Identify which cell holds the provided text, then report its (X, Y) central coordinate. 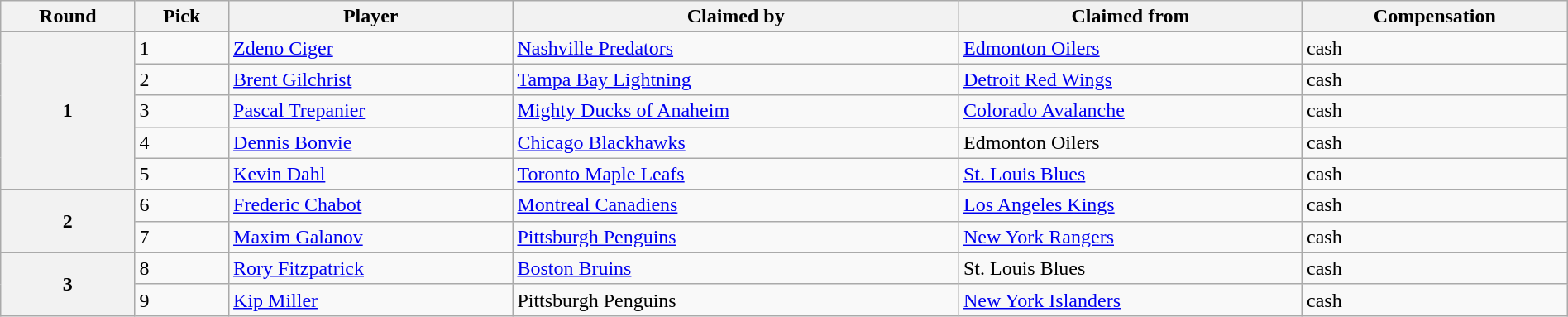
7 (182, 237)
Boston Bruins (736, 268)
Detroit Red Wings (1130, 79)
Colorado Avalanche (1130, 111)
5 (182, 174)
Nashville Predators (736, 48)
Frederic Chabot (370, 205)
New York Rangers (1130, 237)
Maxim Galanov (370, 237)
Pascal Trepanier (370, 111)
Compensation (1434, 17)
Chicago Blackhawks (736, 142)
Kevin Dahl (370, 174)
Mighty Ducks of Anaheim (736, 111)
Brent Gilchrist (370, 79)
Zdeno Ciger (370, 48)
4 (182, 142)
Los Angeles Kings (1130, 205)
Montreal Canadiens (736, 205)
8 (182, 268)
Dennis Bonvie (370, 142)
6 (182, 205)
Tampa Bay Lightning (736, 79)
Player (370, 17)
Round (68, 17)
New York Islanders (1130, 300)
Toronto Maple Leafs (736, 174)
Rory Fitzpatrick (370, 268)
Claimed by (736, 17)
Pick (182, 17)
Claimed from (1130, 17)
Kip Miller (370, 300)
9 (182, 300)
